Output the (X, Y) coordinate of the center of the cell containing the given text.  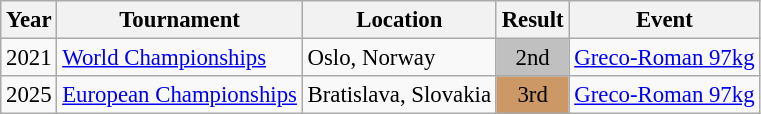
Tournament (180, 20)
Year (29, 20)
Oslo, Norway (399, 58)
World Championships (180, 58)
Location (399, 20)
European Championships (180, 95)
Bratislava, Slovakia (399, 95)
3rd (532, 95)
2nd (532, 58)
Result (532, 20)
2025 (29, 95)
2021 (29, 58)
Event (664, 20)
